Scan for the cell matching the given text and deliver its [x, y] coordinate at center. 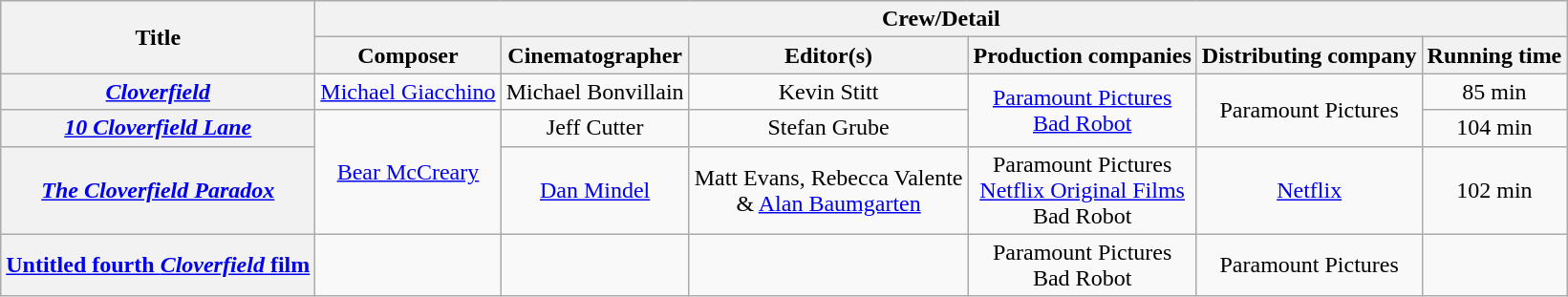
Dan Mindel [594, 190]
10 Cloverfield Lane [159, 128]
Matt Evans, Rebecca Valente & Alan Baumgarten [828, 190]
Untitled fourth Cloverfield film [159, 265]
Michael Bonvillain [594, 92]
Paramount PicturesNetflix Original FilmsBad Robot [1082, 190]
102 min [1494, 190]
Running time [1494, 55]
Cloverfield [159, 92]
Netflix [1309, 190]
Jeff Cutter [594, 128]
Title [159, 37]
Composer [408, 55]
Kevin Stitt [828, 92]
Michael Giacchino [408, 92]
The Cloverfield Paradox [159, 190]
Crew/Detail [941, 19]
85 min [1494, 92]
Editor(s) [828, 55]
Production companies [1082, 55]
Stefan Grube [828, 128]
104 min [1494, 128]
Cinematographer [594, 55]
Bear McCreary [408, 172]
Distributing company [1309, 55]
